Output the [X, Y] coordinate of the center of the cell containing the given text.  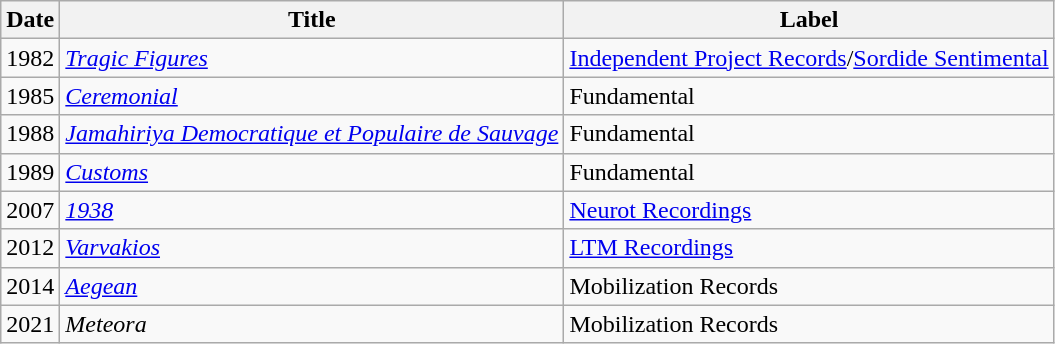
Date [30, 20]
2007 [30, 210]
Label [809, 20]
Meteora [312, 324]
Customs [312, 172]
1985 [30, 96]
1988 [30, 134]
Jamahiriya Democratique et Populaire de Sauvage [312, 134]
2014 [30, 286]
LTM Recordings [809, 248]
Title [312, 20]
2021 [30, 324]
1982 [30, 58]
1938 [312, 210]
Ceremonial [312, 96]
Neurot Recordings [809, 210]
2012 [30, 248]
Varvakios [312, 248]
Aegean [312, 286]
Tragic Figures [312, 58]
Independent Project Records/Sordide Sentimental [809, 58]
1989 [30, 172]
